Pinpoint the cell where the given text exists, returning its [X, Y] midpoint coordinate. 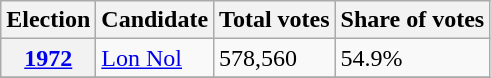
578,560 [275, 58]
1972 [48, 58]
Total votes [275, 20]
Candidate [155, 20]
54.9% [412, 58]
Share of votes [412, 20]
Election [48, 20]
Lon Nol [155, 58]
